Identify which cell holds the provided text, then report its (x, y) central coordinate. 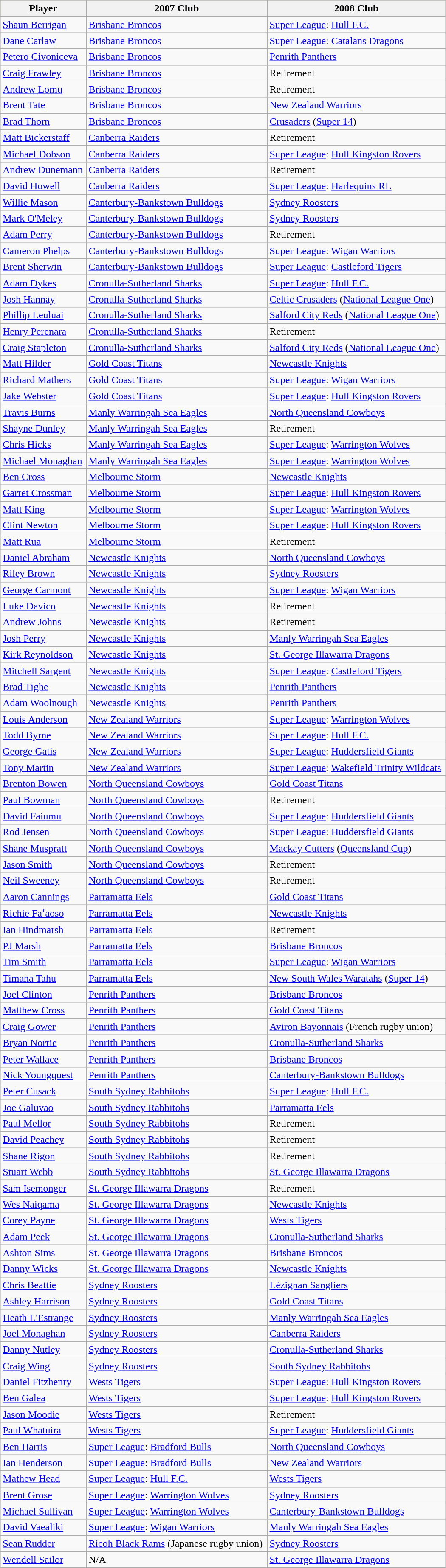
Celtic Crusaders (National League One) (356, 299)
Phillip Leuluai (43, 315)
Super League: Harlequins RL (356, 186)
Craig Stapleton (43, 348)
2007 Club (177, 8)
Josh Perry (43, 638)
Nick Youngquest (43, 1075)
Michael Monaghan (43, 460)
Henry Perenara (43, 331)
Mark O'Meley (43, 219)
George Carmont (43, 590)
Matt Hilder (43, 364)
Tony Martin (43, 768)
Craig Frawley (43, 73)
Peter Cusack (43, 1091)
Wes Naiqama (43, 1204)
Garret Crossman (43, 493)
Lézignan Sangliers (356, 1285)
Adam Dykes (43, 283)
Mathew Head (43, 1479)
Wendell Sailor (43, 1560)
Josh Hannay (43, 299)
Brent Grose (43, 1495)
Joel Clinton (43, 994)
David Peachey (43, 1140)
Todd Byrne (43, 735)
Daniel Fitzhenry (43, 1382)
David Howell (43, 186)
Daniel Abraham (43, 558)
Rod Jensen (43, 832)
Heath L'Estrange (43, 1317)
Petero Civoniceva (43, 57)
Matthew Cross (43, 1010)
Tim Smith (43, 962)
Kirk Reynoldson (43, 654)
Super League: Catalans Dragons (356, 41)
Ashton Sims (43, 1253)
2008 Club (356, 8)
George Gatis (43, 752)
PJ Marsh (43, 946)
Mackay Cutters (Queensland Cup) (356, 848)
Joel Monaghan (43, 1333)
Chris Beattie (43, 1285)
Brent Sherwin (43, 267)
Cameron Phelps (43, 251)
Richard Mathers (43, 380)
Clint Newton (43, 525)
Danny Wicks (43, 1269)
Ben Harris (43, 1447)
Louis Anderson (43, 719)
Shane Muspratt (43, 848)
Ben Galea (43, 1398)
Riley Brown (43, 574)
Paul Bowman (43, 800)
Matt King (43, 509)
Super League: Wakefield Trinity Wildcats (356, 768)
Neil Sweeney (43, 881)
Ricoh Black Rams (Japanese rugby union) (177, 1543)
Paul Whatuira (43, 1431)
Matt Bickerstaff (43, 137)
Jason Smith (43, 864)
Corey Payne (43, 1220)
Bryan Norrie (43, 1043)
Joe Galuvao (43, 1107)
Craig Gower (43, 1027)
Adam Woolnough (43, 703)
Aviron Bayonnais (French rugby union) (356, 1027)
Sam Isemonger (43, 1188)
Stuart Webb (43, 1172)
Ian Henderson (43, 1463)
Richie Faʻaoso (43, 913)
Adam Peek (43, 1237)
Luke Davico (43, 606)
Danny Nutley (43, 1349)
Shane Rigon (43, 1156)
Andrew Johns (43, 622)
Crusaders (Super 14) (356, 121)
Brenton Bowen (43, 784)
New South Wales Waratahs (Super 14) (356, 978)
Timana Tahu (43, 978)
Jake Webster (43, 396)
Sean Rudder (43, 1543)
Brent Tate (43, 105)
Dane Carlaw (43, 41)
Travis Burns (43, 412)
Ian Hindmarsh (43, 930)
Willie Mason (43, 202)
Andrew Dunemann (43, 170)
Aaron Cannings (43, 897)
Michael Dobson (43, 154)
Michael Sullivan (43, 1511)
Peter Wallace (43, 1059)
Ashley Harrison (43, 1301)
Shaun Berrigan (43, 25)
Player (43, 8)
Chris Hicks (43, 444)
Mitchell Sargent (43, 670)
David Vaealiki (43, 1527)
Matt Rua (43, 541)
Jason Moodie (43, 1414)
Adam Perry (43, 235)
Paul Mellor (43, 1124)
Brad Thorn (43, 121)
Brad Tighe (43, 687)
Craig Wing (43, 1366)
Ben Cross (43, 477)
David Faiumu (43, 816)
Shayne Dunley (43, 428)
N/A (177, 1560)
Andrew Lomu (43, 89)
